Detect which cell encompasses the target text, then output its [X, Y] center coordinate. 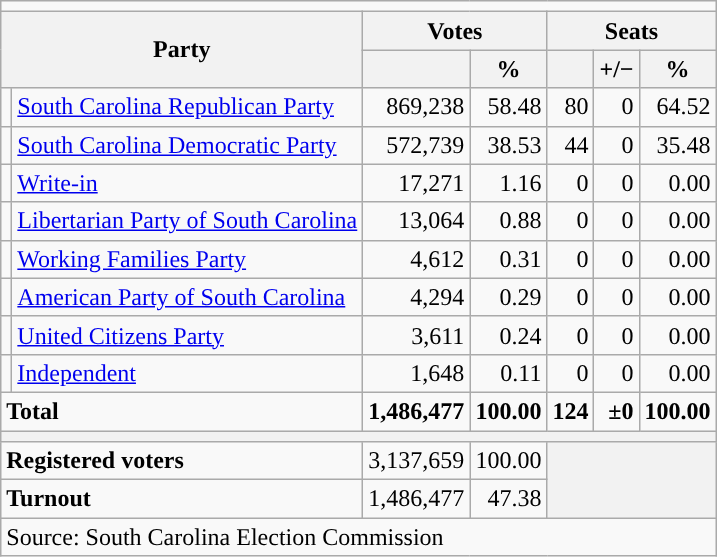
4,612 [416, 259]
South Carolina Democratic Party [188, 145]
869,238 [416, 107]
United Citizens Party [188, 335]
47.38 [508, 499]
64.52 [678, 107]
Source: South Carolina Election Commission [358, 537]
South Carolina Republican Party [188, 107]
Libertarian Party of South Carolina [188, 221]
Party [182, 50]
3,611 [416, 335]
0.11 [508, 373]
4,294 [416, 297]
3,137,659 [416, 461]
Write-in [188, 183]
38.53 [508, 145]
Votes [455, 31]
35.48 [678, 145]
58.48 [508, 107]
44 [570, 145]
Registered voters [182, 461]
Total [182, 411]
572,739 [416, 145]
±0 [616, 411]
0.24 [508, 335]
Working Families Party [188, 259]
0.31 [508, 259]
0.29 [508, 297]
Turnout [182, 499]
Seats [632, 31]
13,064 [416, 221]
American Party of South Carolina [188, 297]
1.16 [508, 183]
124 [570, 411]
+/− [616, 69]
80 [570, 107]
17,271 [416, 183]
Independent [188, 373]
1,648 [416, 373]
0.88 [508, 221]
